Pinpoint the cell where the given text exists, returning its [X, Y] midpoint coordinate. 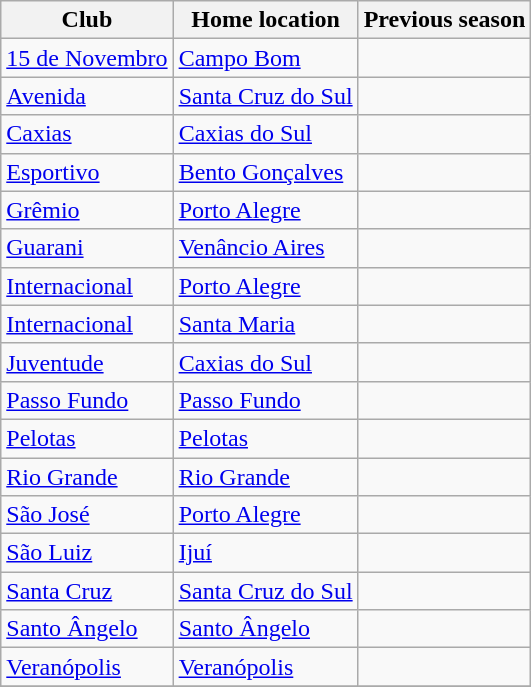
Juventude [87, 362]
Previous season [444, 20]
Campo Bom [266, 58]
Santa Maria [266, 324]
Esportivo [87, 172]
15 de Novembro [87, 58]
Avenida [87, 96]
Bento Gonçalves [266, 172]
Venâncio Aires [266, 248]
Home location [266, 20]
Grêmio [87, 210]
Santa Cruz [87, 591]
Guarani [87, 248]
Ijuí [266, 553]
Club [87, 20]
São Luiz [87, 553]
São José [87, 515]
Caxias [87, 134]
